For the text-containing cell, return its midpoint in (X, Y) coordinate format. 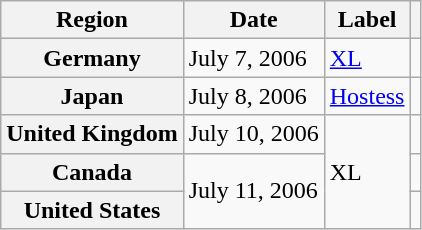
Region (92, 20)
United Kingdom (92, 134)
Hostess (367, 96)
Germany (92, 58)
July 10, 2006 (254, 134)
Canada (92, 172)
July 8, 2006 (254, 96)
Japan (92, 96)
July 11, 2006 (254, 191)
Date (254, 20)
July 7, 2006 (254, 58)
Label (367, 20)
United States (92, 210)
